Scan for the cell matching the given text and deliver its (X, Y) coordinate at center. 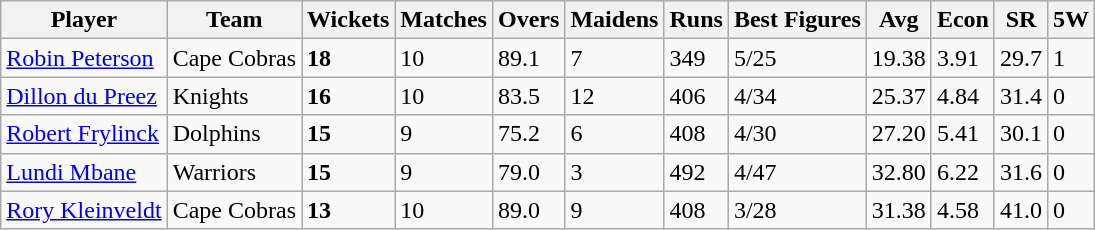
Warriors (234, 172)
Avg (898, 20)
7 (614, 58)
Knights (234, 96)
5W (1072, 20)
12 (614, 96)
Lundi Mbane (84, 172)
6.22 (962, 172)
32.80 (898, 172)
83.5 (528, 96)
Wickets (348, 20)
31.38 (898, 210)
1 (1072, 58)
SR (1020, 20)
Runs (696, 20)
Econ (962, 20)
Dolphins (234, 134)
30.1 (1020, 134)
5/25 (797, 58)
25.37 (898, 96)
41.0 (1020, 210)
31.4 (1020, 96)
5.41 (962, 134)
6 (614, 134)
Team (234, 20)
16 (348, 96)
4/47 (797, 172)
Rory Kleinveldt (84, 210)
Maidens (614, 20)
79.0 (528, 172)
29.7 (1020, 58)
Overs (528, 20)
Robin Peterson (84, 58)
4.58 (962, 210)
89.1 (528, 58)
3/28 (797, 210)
349 (696, 58)
Robert Frylinck (84, 134)
4/30 (797, 134)
3.91 (962, 58)
Matches (444, 20)
31.6 (1020, 172)
4/34 (797, 96)
75.2 (528, 134)
4.84 (962, 96)
89.0 (528, 210)
3 (614, 172)
19.38 (898, 58)
Dillon du Preez (84, 96)
27.20 (898, 134)
18 (348, 58)
Best Figures (797, 20)
492 (696, 172)
Player (84, 20)
406 (696, 96)
13 (348, 210)
